Capture the cell that displays the provided text and extract its [x, y] central coordinate. 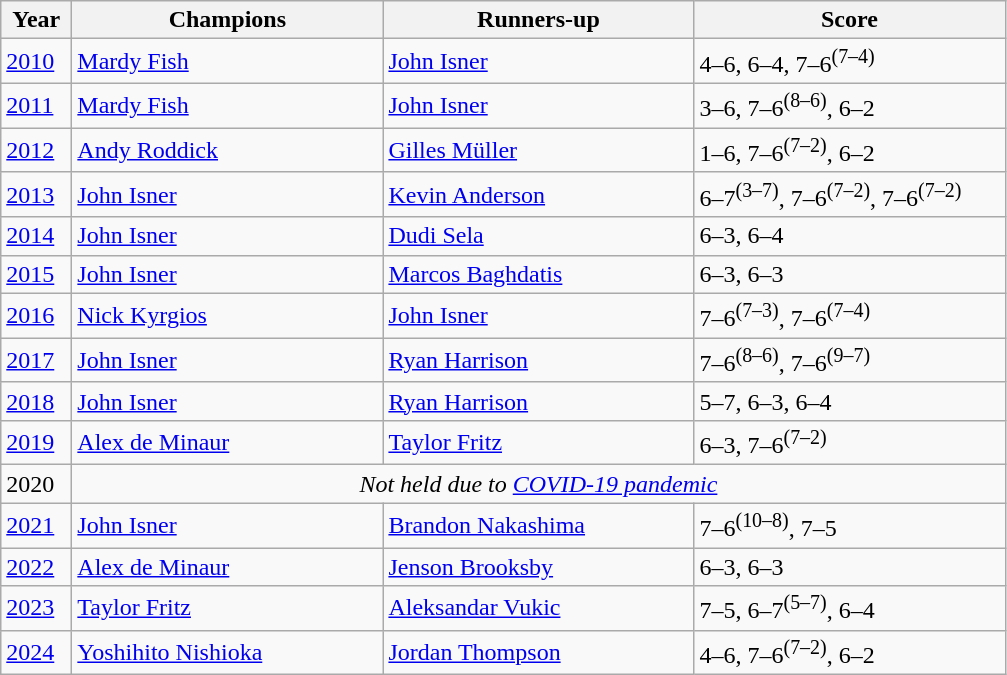
2024 [36, 652]
2021 [36, 526]
2012 [36, 150]
7–6(7–3), 7–6(7–4) [850, 316]
7–6(10–8), 7–5 [850, 526]
2015 [36, 274]
2017 [36, 360]
6–3, 7–6(7–2) [850, 442]
Nick Kyrgios [228, 316]
7–5, 6–7(5–7), 6–4 [850, 608]
Runners-up [538, 20]
Marcos Baghdatis [538, 274]
2020 [36, 484]
2013 [36, 194]
2010 [36, 62]
1–6, 7–6(7–2), 6–2 [850, 150]
2016 [36, 316]
Yoshihito Nishioka [228, 652]
5–7, 6–3, 6–4 [850, 401]
3–6, 7–6(8–6), 6–2 [850, 106]
Kevin Anderson [538, 194]
4–6, 7–6(7–2), 6–2 [850, 652]
Year [36, 20]
2018 [36, 401]
7–6(8–6), 7–6(9–7) [850, 360]
Not held due to COVID-19 pandemic [538, 484]
Aleksandar Vukic [538, 608]
Jenson Brooksby [538, 567]
Brandon Nakashima [538, 526]
Champions [228, 20]
Dudi Sela [538, 236]
Score [850, 20]
2011 [36, 106]
2023 [36, 608]
Jordan Thompson [538, 652]
2019 [36, 442]
Gilles Müller [538, 150]
2022 [36, 567]
6–3, 6–4 [850, 236]
2014 [36, 236]
Andy Roddick [228, 150]
4–6, 6–4, 7–6(7–4) [850, 62]
6–7(3–7), 7–6(7–2), 7–6(7–2) [850, 194]
